Find where the given text appears and provide that cell's center as (x, y) coordinate. 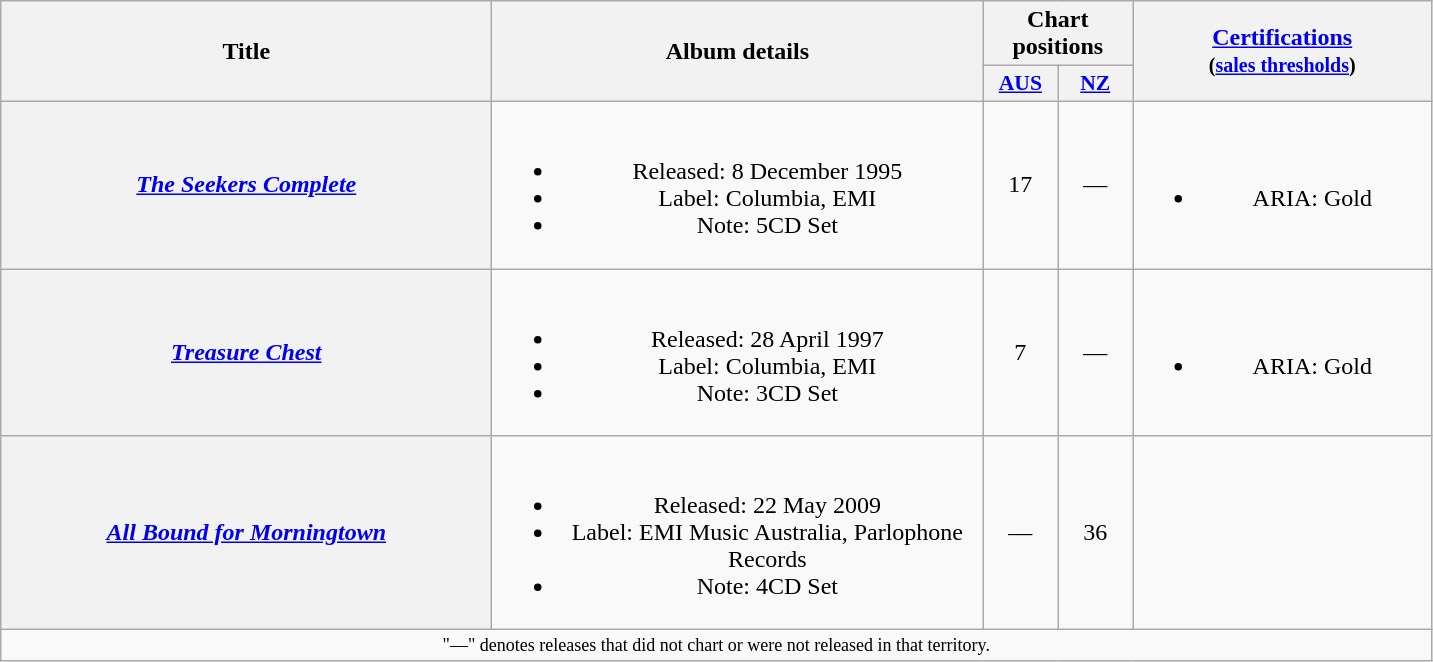
Album details (738, 52)
Certifications(sales thresholds) (1282, 52)
All Bound for Morningtown (246, 533)
"—" denotes releases that did not chart or were not released in that territory. (716, 646)
NZ (1096, 84)
Released: 8 December 1995Label: Columbia, EMINote: 5CD Set (738, 184)
17 (1020, 184)
Released: 22 May 2009Label: EMI Music Australia, Parlophone RecordsNote: 4CD Set (738, 533)
7 (1020, 352)
Chart positions (1058, 34)
36 (1096, 533)
AUS (1020, 84)
Released: 28 April 1997Label: Columbia, EMINote: 3CD Set (738, 352)
Title (246, 52)
The Seekers Complete (246, 184)
Treasure Chest (246, 352)
